Locate the cell with the specified text and output its (x, y) center coordinate. 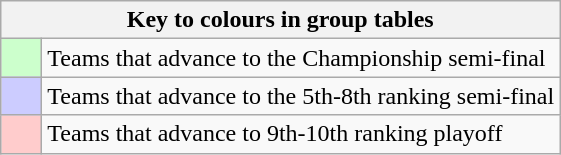
Key to colours in group tables (280, 20)
Teams that advance to the Championship semi-final (301, 58)
Teams that advance to the 5th-8th ranking semi-final (301, 96)
Teams that advance to 9th-10th ranking playoff (301, 134)
